Find where the given text appears and provide that cell's center as (x, y) coordinate. 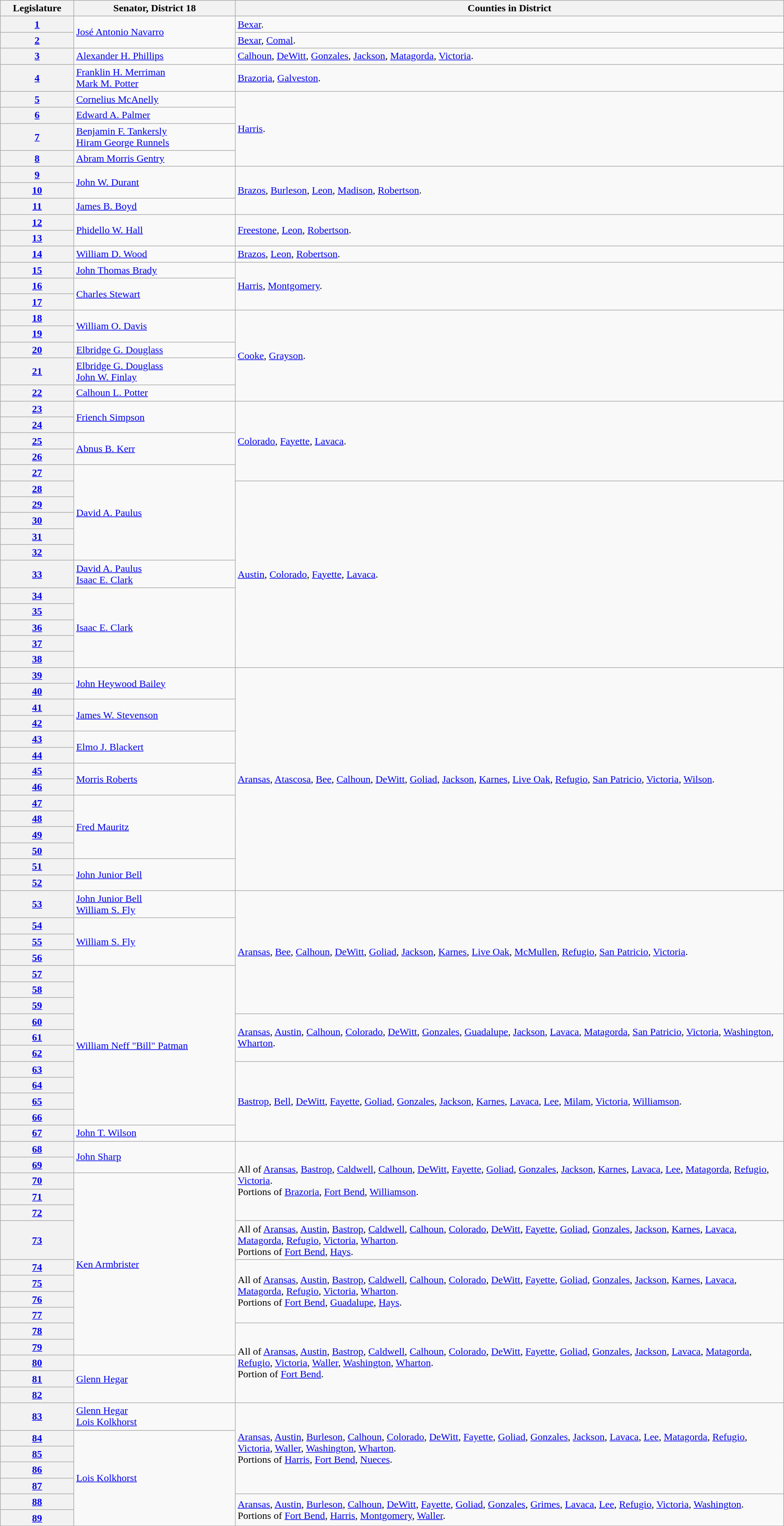
85 (37, 1454)
69 (37, 1165)
7 (37, 137)
Friench Simpson (155, 417)
27 (37, 473)
8 (37, 158)
Elmo J. Blackert (155, 747)
1 (37, 24)
28 (37, 489)
64 (37, 1085)
John T. Wilson (155, 1133)
Bexar. (509, 24)
Calhoun L. Potter (155, 393)
71 (37, 1197)
45 (37, 771)
Glenn Hegar (155, 1379)
James W. Stevenson (155, 715)
Senator, District 18 (155, 8)
Morris Roberts (155, 779)
Bexar, Comal. (509, 40)
73 (37, 1240)
82 (37, 1395)
25 (37, 441)
35 (37, 612)
11 (37, 206)
17 (37, 302)
59 (37, 1005)
50 (37, 851)
18 (37, 318)
Edward A. Palmer (155, 115)
3 (37, 56)
40 (37, 691)
John Junior BellWilliam S. Fly (155, 904)
William D. Wood (155, 254)
30 (37, 521)
52 (37, 883)
John Junior Bell (155, 875)
60 (37, 1022)
Legislature (37, 8)
John Sharp (155, 1157)
70 (37, 1181)
Benjamin F. TankerslyHiram George Runnels (155, 137)
38 (37, 659)
74 (37, 1267)
79 (37, 1347)
54 (37, 926)
Elbridge G. DouglassJohn W. Finlay (155, 371)
Brazos, Burleson, Leon, Madison, Robertson. (509, 190)
63 (37, 1069)
José Antonio Navarro (155, 32)
James B. Boyd (155, 206)
14 (37, 254)
4 (37, 78)
15 (37, 270)
Bastrop, Bell, DeWitt, Fayette, Goliad, Gonzales, Jackson, Karnes, Lavaca, Lee, Milam, Victoria, Williamson. (509, 1101)
19 (37, 334)
29 (37, 505)
David A. Paulus (155, 512)
41 (37, 707)
Isaac E. Clark (155, 627)
Fred Mauritz (155, 827)
48 (37, 819)
Alexander H. Phillips (155, 56)
21 (37, 371)
Austin, Colorado, Fayette, Lavaca. (509, 574)
43 (37, 739)
22 (37, 393)
Aransas, Bee, Calhoun, DeWitt, Goliad, Jackson, Karnes, Live Oak, McMullen, Refugio, San Patricio, Victoria. (509, 952)
Lois Kolkhorst (155, 1478)
John Heywood Bailey (155, 683)
47 (37, 803)
84 (37, 1438)
William Neff "Bill" Patman (155, 1046)
78 (37, 1331)
Franklin H. MerrimanMark M. Potter (155, 78)
76 (37, 1299)
36 (37, 627)
75 (37, 1283)
Cooke, Grayson. (509, 355)
34 (37, 596)
William O. Davis (155, 326)
89 (37, 1518)
55 (37, 942)
13 (37, 238)
77 (37, 1315)
9 (37, 174)
Harris. (509, 129)
49 (37, 835)
Glenn HegarLois Kolkhorst (155, 1417)
67 (37, 1133)
Calhoun, DeWitt, Gonzales, Jackson, Matagorda, Victoria. (509, 56)
39 (37, 675)
William S. Fly (155, 942)
53 (37, 904)
Brazos, Leon, Robertson. (509, 254)
68 (37, 1149)
31 (37, 537)
42 (37, 723)
16 (37, 286)
Harris, Montgomery. (509, 286)
62 (37, 1053)
57 (37, 973)
33 (37, 574)
Brazoria, Galveston. (509, 78)
44 (37, 755)
24 (37, 425)
12 (37, 222)
Cornelius McAnelly (155, 99)
80 (37, 1363)
81 (37, 1379)
23 (37, 409)
Freestone, Leon, Robertson. (509, 230)
Elbridge G. Douglass (155, 350)
20 (37, 350)
58 (37, 989)
86 (37, 1470)
37 (37, 643)
Charles Stewart (155, 294)
6 (37, 115)
David A. PaulusIsaac E. Clark (155, 574)
5 (37, 99)
26 (37, 457)
51 (37, 867)
Aransas, Atascosa, Bee, Calhoun, DeWitt, Goliad, Jackson, Karnes, Live Oak, Refugio, San Patricio, Victoria, Wilson. (509, 779)
65 (37, 1101)
Phidello W. Hall (155, 230)
46 (37, 787)
Counties in District (509, 8)
Aransas, Austin, Calhoun, Colorado, DeWitt, Gonzales, Guadalupe, Jackson, Lavaca, Matagorda, San Patricio, Victoria, Washington, Wharton. (509, 1038)
87 (37, 1486)
72 (37, 1213)
83 (37, 1417)
Abnus B. Kerr (155, 449)
Colorado, Fayette, Lavaca. (509, 441)
John Thomas Brady (155, 270)
10 (37, 190)
88 (37, 1502)
56 (37, 958)
Abram Morris Gentry (155, 158)
66 (37, 1117)
Ken Armbrister (155, 1264)
John W. Durant (155, 182)
61 (37, 1038)
2 (37, 40)
32 (37, 553)
